Locate the cell with the specified text and output its (X, Y) center coordinate. 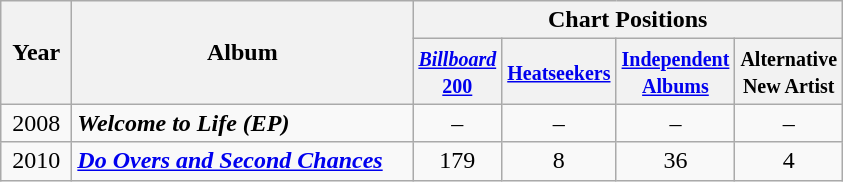
Alternative New Artist (789, 72)
36 (676, 161)
Year (36, 52)
Billboard 200 (458, 72)
2008 (36, 123)
2010 (36, 161)
Independent Albums (676, 72)
8 (559, 161)
Do Overs and Second Chances (242, 161)
Chart Positions (628, 20)
4 (789, 161)
Welcome to Life (EP) (242, 123)
Album (242, 52)
Heatseekers (559, 72)
179 (458, 161)
